Find where the given text appears and provide that cell's center as [X, Y] coordinate. 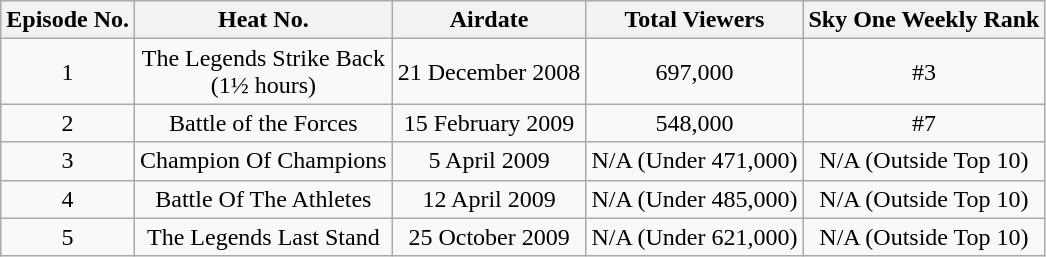
5 [68, 237]
5 April 2009 [489, 161]
Battle Of The Athletes [264, 199]
The Legends Strike Back(1½ hours) [264, 72]
The Legends Last Stand [264, 237]
4 [68, 199]
2 [68, 123]
Sky One Weekly Rank [924, 20]
#7 [924, 123]
3 [68, 161]
#3 [924, 72]
25 October 2009 [489, 237]
N/A (Under 485,000) [694, 199]
Heat No. [264, 20]
Episode No. [68, 20]
Airdate [489, 20]
N/A (Under 471,000) [694, 161]
12 April 2009 [489, 199]
21 December 2008 [489, 72]
Battle of the Forces [264, 123]
548,000 [694, 123]
697,000 [694, 72]
N/A (Under 621,000) [694, 237]
Champion Of Champions [264, 161]
Total Viewers [694, 20]
1 [68, 72]
15 February 2009 [489, 123]
